Identify which cell holds the provided text, then report its (X, Y) central coordinate. 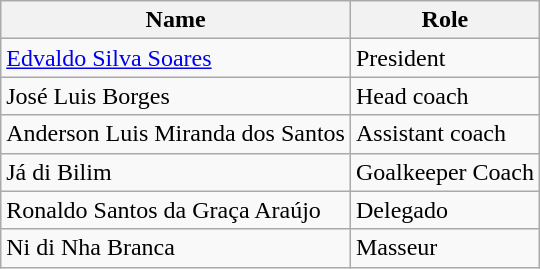
Head coach (444, 96)
Edvaldo Silva Soares (176, 58)
Já di Bilim (176, 172)
President (444, 58)
Anderson Luis Miranda dos Santos (176, 134)
Masseur (444, 248)
Role (444, 20)
Ronaldo Santos da Graça Araújo (176, 210)
Assistant coach (444, 134)
Ni di Nha Branca (176, 248)
Goalkeeper Coach (444, 172)
Name (176, 20)
Delegado (444, 210)
José Luis Borges (176, 96)
